Extract the [X, Y] coordinate from the center of the cell holding the provided text.  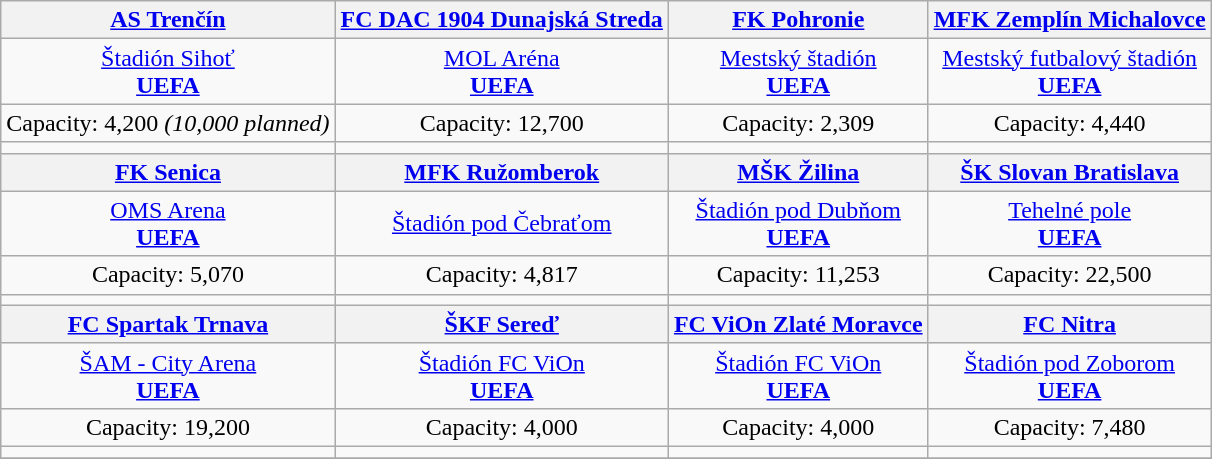
ŠAM - City ArenaUEFA [168, 376]
Mestský futbalový štadión UEFA [1070, 72]
Štadión SihoťUEFA [168, 72]
Capacity: 12,700 [502, 123]
ŠKF Sereď [502, 324]
FC Spartak Trnava [168, 324]
AS Trenčín [168, 20]
MFK Zemplín Michalovce [1070, 20]
FC ViOn Zlaté Moravce [798, 324]
OMS ArenaUEFA [168, 224]
ŠK Slovan Bratislava [1070, 172]
Capacity: 11,253 [798, 275]
MFK Ružomberok [502, 172]
Štadión pod DubňomUEFA [798, 224]
Capacity: 2,309 [798, 123]
Capacity: 19,200 [168, 427]
Štadión pod Čebraťom [502, 224]
Capacity: 4,817 [502, 275]
FC Nitra [1070, 324]
FK Pohronie [798, 20]
Capacity: 7,480 [1070, 427]
MŠK Žilina [798, 172]
Capacity: 22,500 [1070, 275]
Mestský štadión UEFA [798, 72]
Capacity: 5,070 [168, 275]
MOL Aréna UEFA [502, 72]
FK Senica [168, 172]
FC DAC 1904 Dunajská Streda [502, 20]
Štadión pod Zoborom UEFA [1070, 376]
Tehelné pole UEFA [1070, 224]
Capacity: 4,440 [1070, 123]
Capacity: 4,200 (10,000 planned) [168, 123]
